Extract the (x, y) coordinate from the center of the cell holding the provided text.  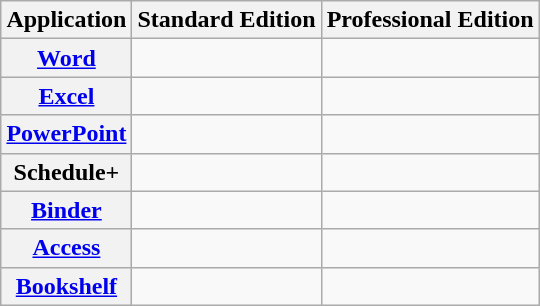
Bookshelf (66, 286)
PowerPoint (66, 134)
Excel (66, 96)
Professional Edition (430, 20)
Word (66, 58)
Schedule+ (66, 172)
Access (66, 248)
Standard Edition (226, 20)
Application (66, 20)
Binder (66, 210)
